Return the [x, y] coordinate for the center point of the cell that contains the specified text.  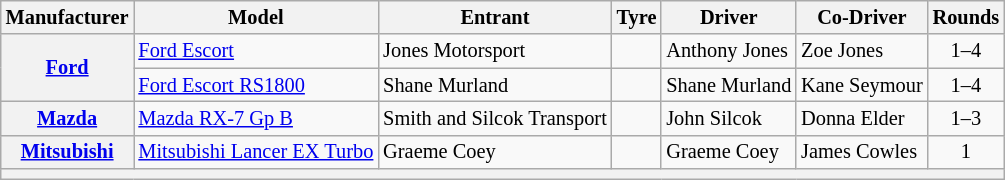
1–3 [966, 118]
Anthony Jones [728, 51]
Smith and Silcok Transport [494, 118]
Jones Motorsport [494, 51]
Mitsubishi Lancer EX Turbo [256, 152]
Donna Elder [862, 118]
Rounds [966, 17]
Mazda [68, 118]
Mitsubishi [68, 152]
1 [966, 152]
Entrant [494, 17]
John Silcok [728, 118]
Ford Escort RS1800 [256, 85]
Model [256, 17]
Ford Escort [256, 51]
Ford [68, 68]
Mazda RX-7 Gp B [256, 118]
James Cowles [862, 152]
Co-Driver [862, 17]
Zoe Jones [862, 51]
Manufacturer [68, 17]
Driver [728, 17]
Kane Seymour [862, 85]
Tyre [637, 17]
